From the cell containing the given text, extract its center point as (x, y) coordinate. 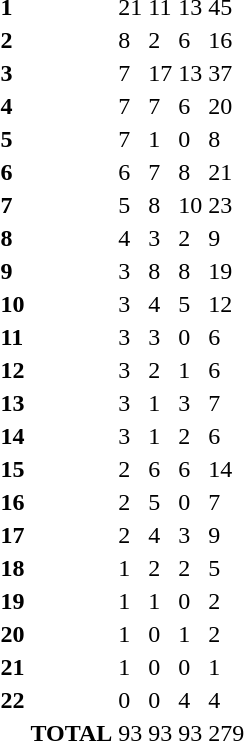
10 (190, 205)
13 (190, 73)
17 (160, 73)
